From the cell containing the given text, extract its center point as [X, Y] coordinate. 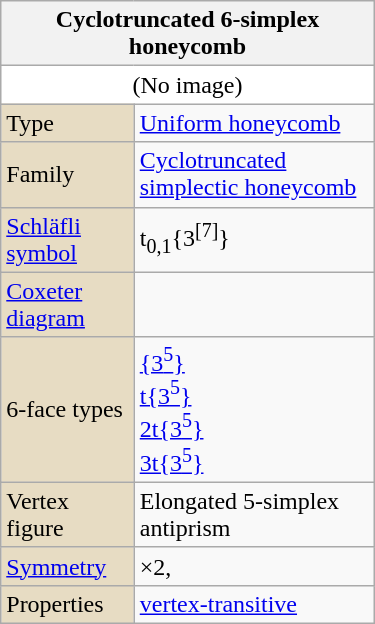
{35} t{35} 2t{35} 3t{35} [254, 410]
Uniform honeycomb [254, 123]
vertex-transitive [254, 604]
Properties [68, 604]
Type [68, 123]
Elongated 5-simplex antiprism [254, 514]
Coxeter diagram [68, 304]
×2, [254, 566]
(No image) [188, 85]
Symmetry [68, 566]
6-face types [68, 410]
Vertex figure [68, 514]
t0,1{3[7]} [254, 240]
Family [68, 174]
Schläfli symbol [68, 240]
Cyclotruncated 6-simplex honeycomb [188, 34]
Cyclotruncated simplectic honeycomb [254, 174]
